Detect which cell encompasses the target text, then output its (x, y) center coordinate. 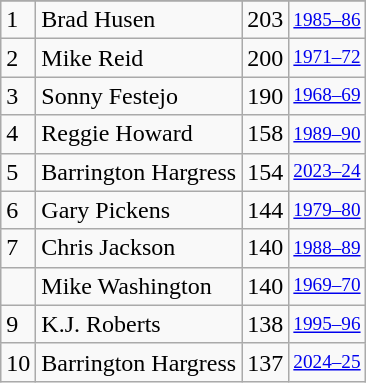
Gary Pickens (139, 210)
9 (18, 324)
154 (266, 172)
1969–70 (327, 286)
1995–96 (327, 324)
138 (266, 324)
1988–89 (327, 248)
7 (18, 248)
2 (18, 58)
Mike Washington (139, 286)
Sonny Festejo (139, 96)
Reggie Howard (139, 134)
1979–80 (327, 210)
1989–90 (327, 134)
200 (266, 58)
5 (18, 172)
144 (266, 210)
137 (266, 362)
Chris Jackson (139, 248)
3 (18, 96)
1985–86 (327, 20)
158 (266, 134)
1971–72 (327, 58)
Brad Husen (139, 20)
1 (18, 20)
203 (266, 20)
4 (18, 134)
2024–25 (327, 362)
190 (266, 96)
K.J. Roberts (139, 324)
2023–24 (327, 172)
1968–69 (327, 96)
Mike Reid (139, 58)
10 (18, 362)
6 (18, 210)
